Locate the cell with the specified text and output its (x, y) center coordinate. 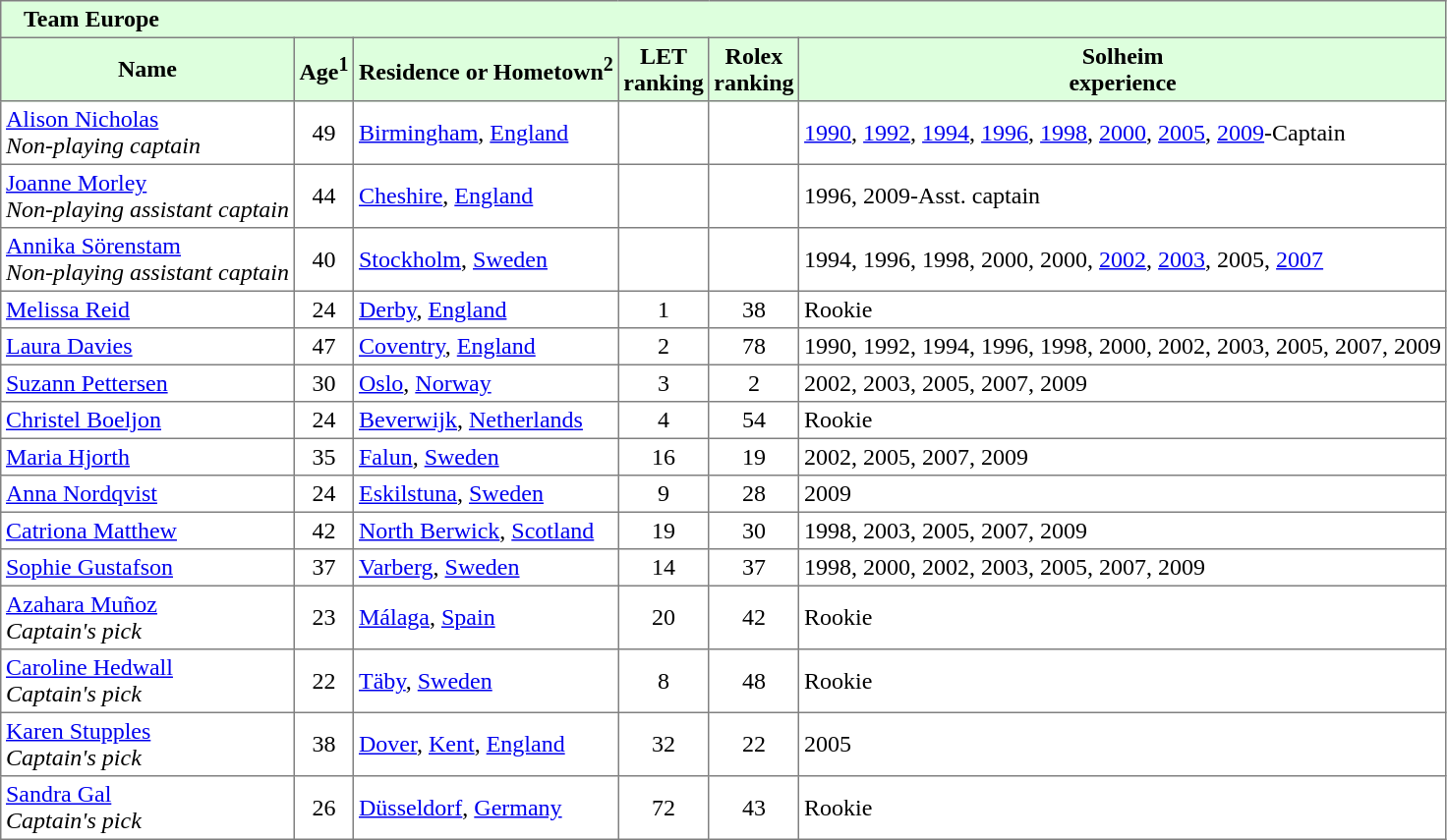
1996, 2009-Asst. captain (1123, 196)
3 (664, 383)
1990, 1992, 1994, 1996, 1998, 2000, 2002, 2003, 2005, 2007, 2009 (1123, 347)
40 (323, 259)
Suzann Pettersen (147, 383)
Düsseldorf, Germany (486, 808)
Eskilstuna, Sweden (486, 494)
Annika SörenstamNon-playing assistant captain (147, 259)
16 (664, 457)
Christel Boeljon (147, 420)
Oslo, Norway (486, 383)
Derby, England (486, 309)
Sandra GalCaptain's pick (147, 808)
26 (323, 808)
Málaga, Spain (486, 617)
Rolex ranking (754, 69)
28 (754, 494)
Dover, Kent, England (486, 744)
43 (754, 808)
Team Europe (723, 20)
Alison NicholasNon-playing captain (147, 133)
Joanne MorleyNon-playing assistant captain (147, 196)
2002, 2003, 2005, 2007, 2009 (1123, 383)
1998, 2003, 2005, 2007, 2009 (1123, 531)
Name (147, 69)
Catriona Matthew (147, 531)
Varberg, Sweden (486, 568)
23 (323, 617)
4 (664, 420)
48 (754, 681)
Age1 (323, 69)
1990, 1992, 1994, 1996, 1998, 2000, 2005, 2009-Captain (1123, 133)
8 (664, 681)
Falun, Sweden (486, 457)
32 (664, 744)
20 (664, 617)
Azahara MuñozCaptain's pick (147, 617)
1994, 1996, 1998, 2000, 2000, 2002, 2003, 2005, 2007 (1123, 259)
14 (664, 568)
Birmingham, England (486, 133)
Karen StupplesCaptain's pick (147, 744)
2009 (1123, 494)
Laura Davies (147, 347)
Anna Nordqvist (147, 494)
Caroline HedwallCaptain's pick (147, 681)
Sophie Gustafson (147, 568)
Residence or Hometown2 (486, 69)
9 (664, 494)
Cheshire, England (486, 196)
72 (664, 808)
44 (323, 196)
LET ranking (664, 69)
47 (323, 347)
Beverwijk, Netherlands (486, 420)
78 (754, 347)
Solheimexperience (1123, 69)
1998, 2000, 2002, 2003, 2005, 2007, 2009 (1123, 568)
2002, 2005, 2007, 2009 (1123, 457)
1 (664, 309)
North Berwick, Scotland (486, 531)
Melissa Reid (147, 309)
54 (754, 420)
2005 (1123, 744)
Täby, Sweden (486, 681)
49 (323, 133)
Stockholm, Sweden (486, 259)
Maria Hjorth (147, 457)
35 (323, 457)
Coventry, England (486, 347)
